Locate the cell with the specified text and output its [x, y] center coordinate. 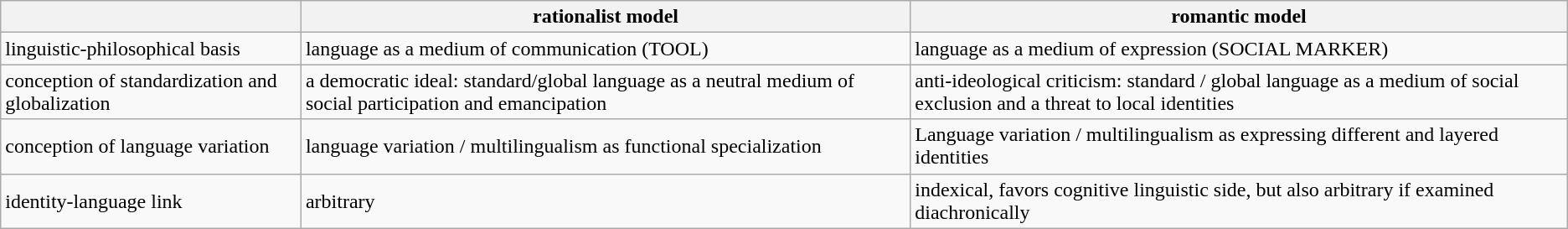
anti-ideological criticism: standard / global language as a medium of social exclusion and a threat to local identities [1240, 92]
language as a medium of communication (TOOL) [605, 49]
a democratic ideal: standard/global language as a neutral medium of social participation and emancipation [605, 92]
indexical, favors cognitive linguistic side, but also arbitrary if examined diachronically [1240, 201]
Language variation / multilingualism as expressing different and layered identities [1240, 146]
rationalist model [605, 17]
identity-language link [151, 201]
language variation / multilingualism as functional specialization [605, 146]
arbitrary [605, 201]
conception of standardization and globalization [151, 92]
romantic model [1240, 17]
conception of language variation [151, 146]
language as a medium of expression (SOCIAL MARKER) [1240, 49]
linguistic-philosophical basis [151, 49]
